Pinpoint the cell where the given text exists, returning its (X, Y) midpoint coordinate. 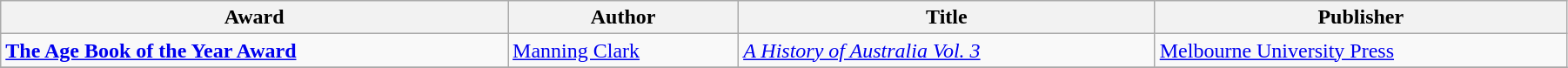
Melbourne University Press (1361, 51)
Author (623, 17)
A History of Australia Vol. 3 (947, 51)
The Age Book of the Year Award (254, 51)
Award (254, 17)
Title (947, 17)
Manning Clark (623, 51)
Publisher (1361, 17)
